Locate the cell with the specified text and output its [X, Y] center coordinate. 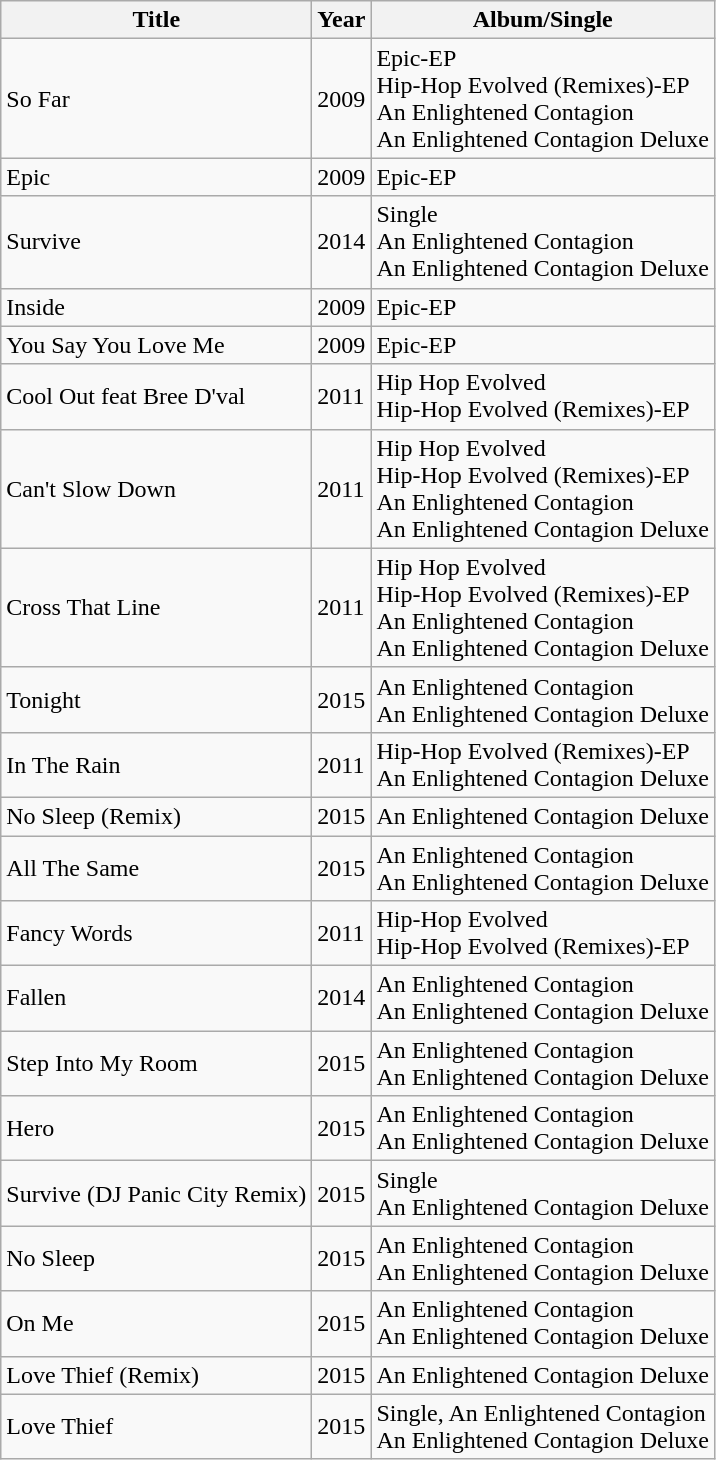
No Sleep [156, 1258]
Epic [156, 177]
No Sleep (Remix) [156, 816]
Love Thief [156, 1426]
Album/Single [543, 20]
Inside [156, 307]
Fancy Words [156, 934]
In The Rain [156, 764]
Love Thief (Remix) [156, 1375]
Single An Enlightened Contagion Deluxe [543, 1194]
Can't Slow Down [156, 488]
Year [342, 20]
Hip-Hop Evolved Hip-Hop Evolved (Remixes)-EP [543, 934]
SingleAn Enlightened Contagion An Enlightened Contagion Deluxe [543, 242]
Fallen [156, 998]
Cool Out feat Bree D'val [156, 396]
All The Same [156, 868]
On Me [156, 1324]
Hip-Hop Evolved (Remixes)-EP An Enlightened Contagion Deluxe [543, 764]
You Say You Love Me [156, 345]
Tonight [156, 700]
Cross That Line [156, 608]
So Far [156, 98]
Title [156, 20]
Single, An Enlightened Contagion An Enlightened Contagion Deluxe [543, 1426]
Survive (DJ Panic City Remix) [156, 1194]
Epic-EP Hip-Hop Evolved (Remixes)-EP An Enlightened Contagion An Enlightened Contagion Deluxe [543, 98]
Hip Hop Evolved Hip-Hop Evolved (Remixes)-EP [543, 396]
Step Into My Room [156, 1064]
Survive [156, 242]
Hero [156, 1128]
